Find where the given text appears and provide that cell's center as (x, y) coordinate. 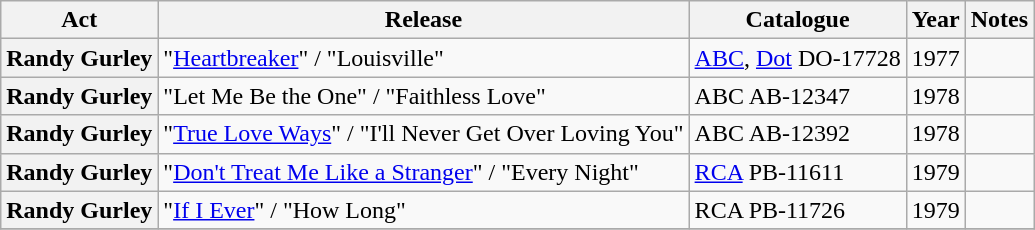
1977 (936, 58)
RCA PB-11726 (798, 210)
ABC, Dot DO-17728 (798, 58)
ABC AB-12392 (798, 134)
Release (424, 20)
Act (80, 20)
"If I Ever" / "How Long" (424, 210)
"Heartbreaker" / "Louisville" (424, 58)
RCA PB-11611 (798, 172)
Catalogue (798, 20)
Year (936, 20)
"Don't Treat Me Like a Stranger" / "Every Night" (424, 172)
"Let Me Be the One" / "Faithless Love" (424, 96)
"True Love Ways" / "I'll Never Get Over Loving You" (424, 134)
Notes (999, 20)
ABC AB-12347 (798, 96)
